Identify which cell holds the provided text, then report its (X, Y) central coordinate. 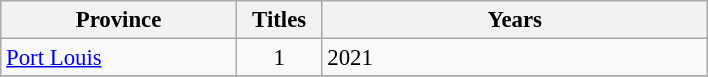
1 (279, 58)
2021 (515, 58)
Port Louis (119, 58)
Titles (279, 20)
Province (119, 20)
Years (515, 20)
